Search for the cell housing the specified text and yield its [X, Y] center coordinate. 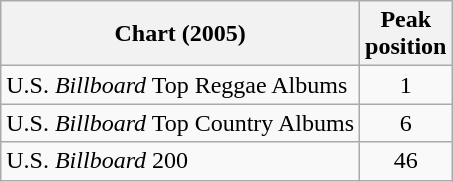
1 [406, 85]
U.S. Billboard 200 [180, 161]
46 [406, 161]
U.S. Billboard Top Reggae Albums [180, 85]
U.S. Billboard Top Country Albums [180, 123]
Peakposition [406, 34]
6 [406, 123]
Chart (2005) [180, 34]
